Determine the (X, Y) coordinate at the center of the cell enclosing the given text.  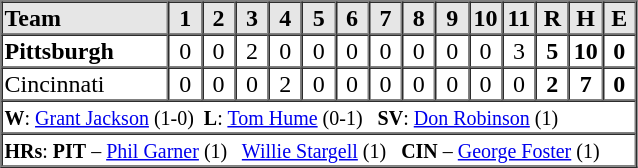
6 (352, 18)
Cincinnati (86, 84)
H (586, 18)
R (552, 18)
4 (286, 18)
E (619, 18)
Pittsburgh (86, 50)
11 (518, 18)
Team (86, 18)
W: Grant Jackson (1-0) L: Tom Hume (0-1) SV: Don Robinson (1) (319, 116)
8 (418, 18)
HRs: PIT – Phil Garner (1) Willie Stargell (1) CIN – George Foster (1) (319, 150)
1 (186, 18)
9 (452, 18)
